From the cell containing the given text, extract its center point as (X, Y) coordinate. 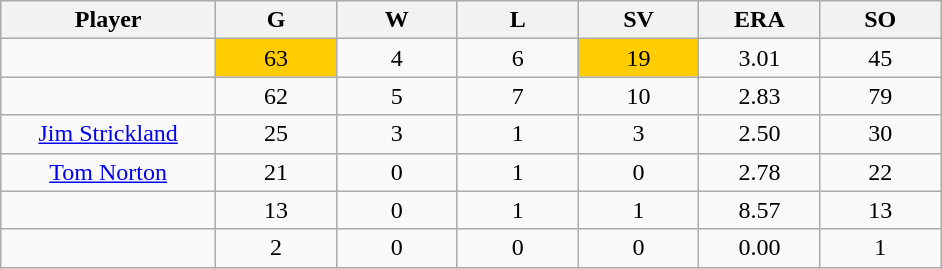
7 (518, 96)
SO (880, 20)
SV (638, 20)
4 (396, 58)
Player (108, 20)
Jim Strickland (108, 134)
3.01 (760, 58)
79 (880, 96)
25 (276, 134)
ERA (760, 20)
2 (276, 248)
2.50 (760, 134)
Tom Norton (108, 172)
21 (276, 172)
45 (880, 58)
19 (638, 58)
63 (276, 58)
2.83 (760, 96)
2.78 (760, 172)
10 (638, 96)
L (518, 20)
0.00 (760, 248)
6 (518, 58)
G (276, 20)
W (396, 20)
62 (276, 96)
30 (880, 134)
5 (396, 96)
8.57 (760, 210)
22 (880, 172)
